Find where the given text appears and provide that cell's center as (X, Y) coordinate. 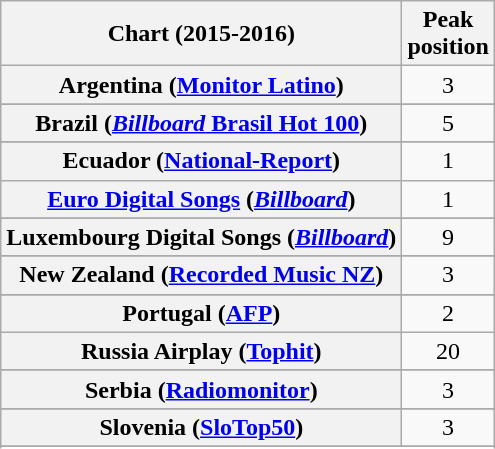
Serbia (Radiomonitor) (202, 389)
New Zealand (Recorded Music NZ) (202, 275)
Ecuador (National-Report) (202, 161)
2 (448, 313)
5 (448, 123)
Argentina (Monitor Latino) (202, 85)
Luxembourg Digital Songs (Billboard) (202, 237)
20 (448, 351)
Portugal (AFP) (202, 313)
Russia Airplay (Tophit) (202, 351)
Chart (2015-2016) (202, 34)
Slovenia (SloTop50) (202, 427)
9 (448, 237)
Euro Digital Songs (Billboard) (202, 199)
Brazil (Billboard Brasil Hot 100) (202, 123)
Peakposition (448, 34)
